From the cell containing the given text, extract its center point as (X, Y) coordinate. 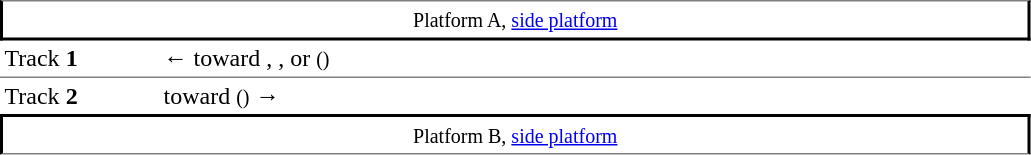
Track 2 (80, 96)
Platform B, side platform (515, 134)
toward () → (595, 96)
Track 1 (80, 59)
← toward , , or () (595, 59)
Platform A, side platform (515, 20)
